For the text-containing cell, return its midpoint in (x, y) coordinate format. 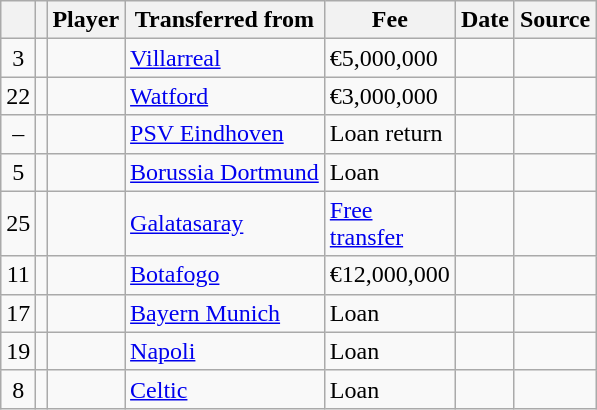
Villarreal (225, 58)
17 (18, 313)
Watford (225, 96)
3 (18, 58)
Botafogo (225, 275)
25 (18, 224)
Date (484, 20)
19 (18, 351)
– (18, 134)
Fee (390, 20)
€5,000,000 (390, 58)
Bayern Munich (225, 313)
PSV Eindhoven (225, 134)
Borussia Dortmund (225, 172)
8 (18, 389)
22 (18, 96)
Transferred from (225, 20)
Free transfer (390, 224)
Celtic (225, 389)
Loan return (390, 134)
Napoli (225, 351)
5 (18, 172)
11 (18, 275)
Source (554, 20)
€3,000,000 (390, 96)
€12,000,000 (390, 275)
Galatasaray (225, 224)
Player (86, 20)
